Detect which cell encompasses the target text, then output its (X, Y) center coordinate. 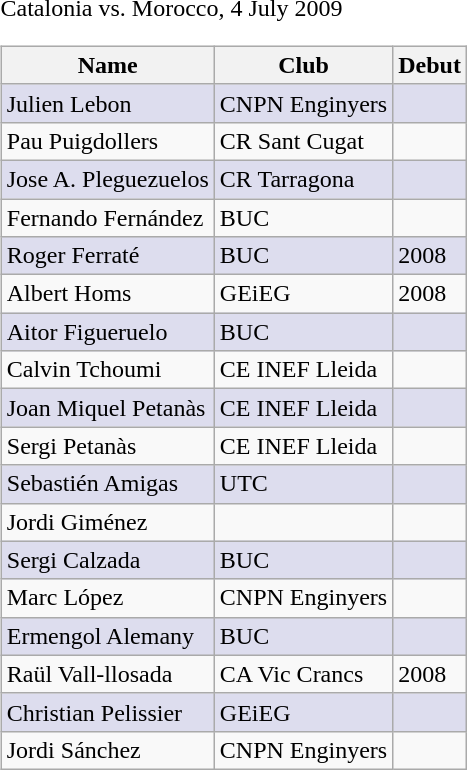
CA Vic Crancs (303, 674)
Club (303, 65)
CR Sant Cugat (303, 141)
Fernando Fernández (108, 217)
Name (108, 65)
Albert Homs (108, 294)
Roger Ferraté (108, 256)
Aitor Figueruelo (108, 332)
Julien Lebon (108, 103)
Christian Pelissier (108, 712)
Raül Vall-llosada (108, 674)
Jordi Giménez (108, 522)
UTC (303, 484)
Ermengol Alemany (108, 636)
Pau Puigdollers (108, 141)
Joan Miquel Petanàs (108, 408)
Sebastién Amigas (108, 484)
Jordi Sánchez (108, 750)
Sergi Petanàs (108, 446)
Jose A. Pleguezuelos (108, 179)
Calvin Tchoumi (108, 370)
Sergi Calzada (108, 560)
Marc López (108, 598)
CR Tarragona (303, 179)
Debut (430, 65)
